Determine the [X, Y] coordinate at the center of the cell enclosing the given text.  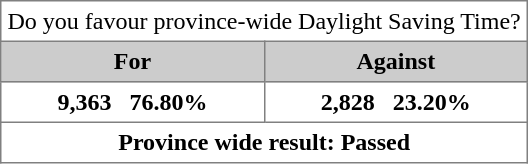
Province wide result: Passed [264, 142]
9,363 76.80% [132, 102]
Against [396, 61]
For [132, 61]
2,828 23.20% [396, 102]
Do you favour province-wide Daylight Saving Time? [264, 21]
